Capture the cell that displays the provided text and extract its [x, y] central coordinate. 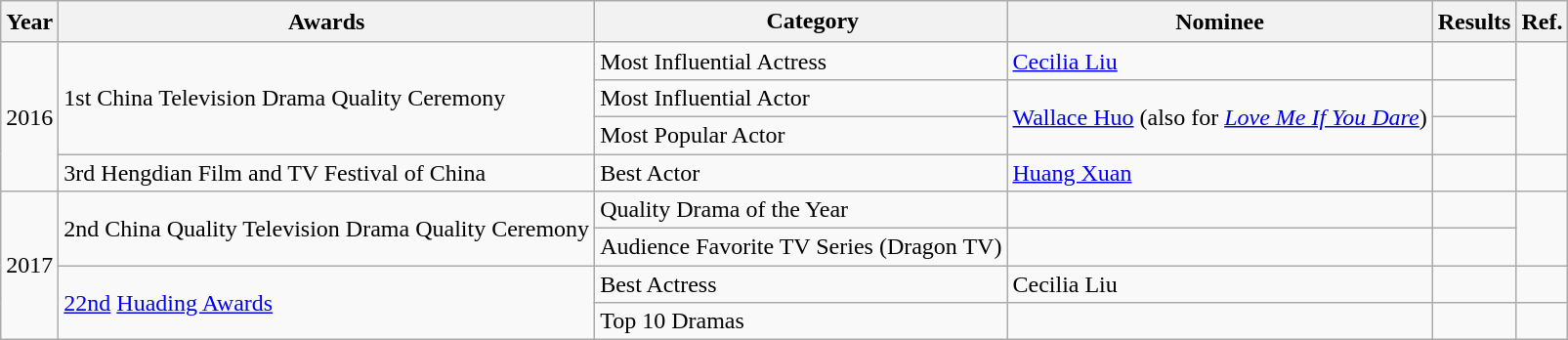
Huang Xuan [1219, 173]
Most Popular Actor [801, 135]
Awards [326, 21]
Most Influential Actress [801, 61]
2016 [29, 116]
Best Actress [801, 284]
1st China Television Drama Quality Ceremony [326, 98]
Nominee [1219, 21]
2nd China Quality Television Drama Quality Ceremony [326, 229]
Most Influential Actor [801, 98]
Audience Favorite TV Series (Dragon TV) [801, 247]
3rd Hengdian Film and TV Festival of China [326, 173]
2017 [29, 266]
Category [801, 21]
Best Actor [801, 173]
22nd Huading Awards [326, 303]
Wallace Huo (also for Love Me If You Dare) [1219, 116]
Quality Drama of the Year [801, 210]
Ref. [1542, 21]
Top 10 Dramas [801, 321]
Year [29, 21]
Results [1474, 21]
